Search for the cell housing the specified text and yield its [x, y] center coordinate. 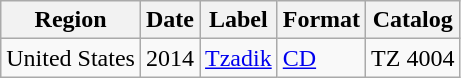
2014 [170, 58]
Label [239, 20]
Tzadik [239, 58]
Format [321, 20]
United States [71, 58]
CD [321, 58]
Date [170, 20]
Region [71, 20]
Catalog [413, 20]
TZ 4004 [413, 58]
